For the text-containing cell, return its midpoint in (x, y) coordinate format. 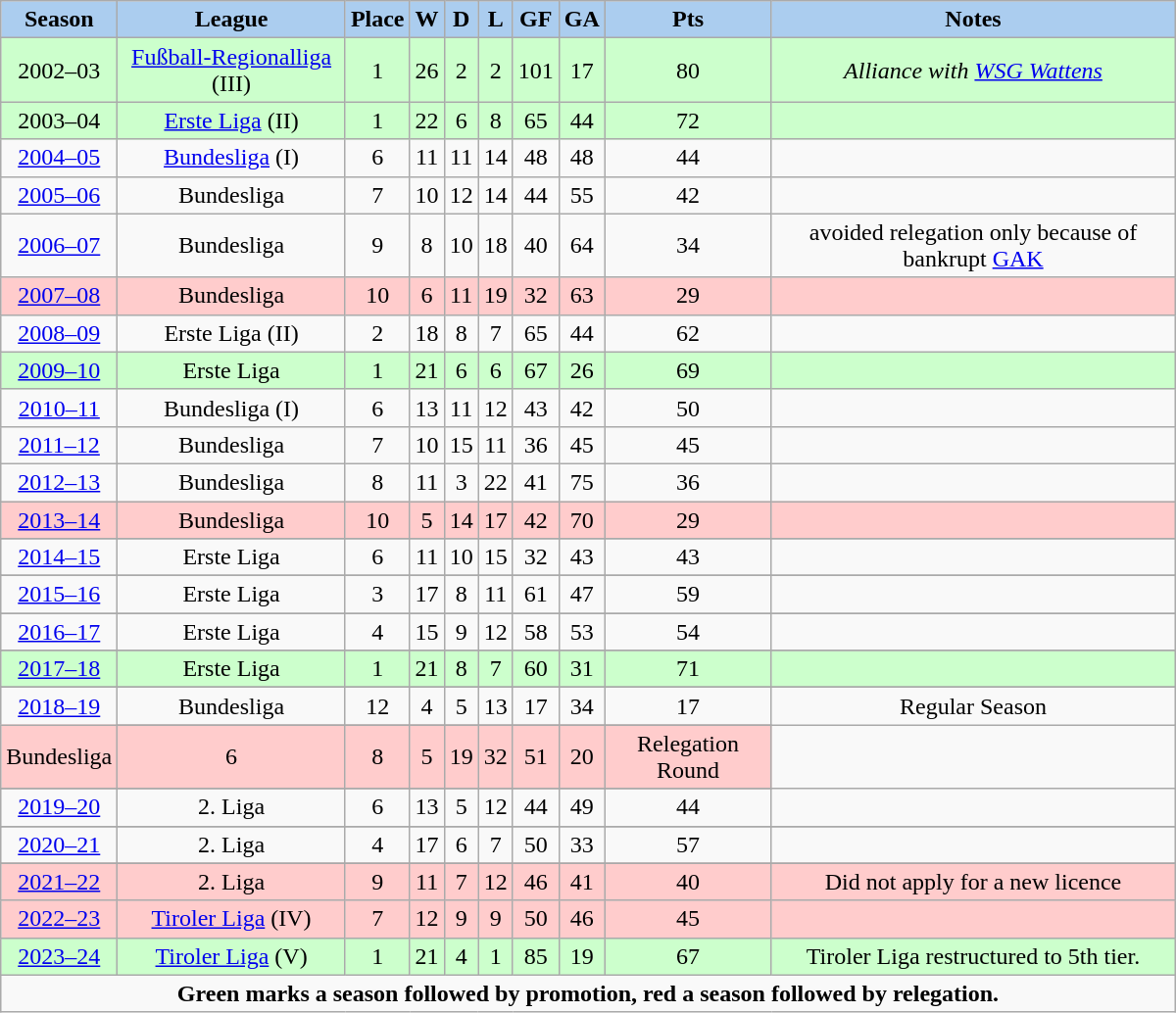
2008–09 (59, 333)
League (231, 20)
2009–10 (59, 370)
51 (535, 756)
Notes (973, 20)
101 (535, 71)
2013–14 (59, 520)
avoided relegation only because of bankrupt GAK (973, 245)
Season (59, 20)
2002–03 (59, 71)
75 (582, 482)
20 (582, 756)
2010–11 (59, 408)
Tiroler Liga (V) (231, 956)
60 (535, 669)
2005–06 (59, 195)
2021–22 (59, 882)
L (496, 20)
2017–18 (59, 669)
69 (688, 370)
2019–20 (59, 807)
Tiroler Liga (IV) (231, 919)
58 (535, 632)
62 (688, 333)
D (461, 20)
2006–07 (59, 245)
2016–17 (59, 632)
Pts (688, 20)
GF (535, 20)
2003–04 (59, 121)
54 (688, 632)
Relegation Round (688, 756)
2022–23 (59, 919)
31 (582, 669)
33 (582, 844)
61 (535, 595)
Regular Season (973, 706)
W (427, 20)
80 (688, 71)
Did not apply for a new licence (973, 882)
2011–12 (59, 445)
Tiroler Liga restructured to 5th tier. (973, 956)
59 (688, 595)
85 (535, 956)
2012–13 (59, 482)
Place (377, 20)
71 (688, 669)
53 (582, 632)
70 (582, 520)
Alliance with WSG Wattens (973, 71)
2007–08 (59, 296)
Green marks a season followed by promotion, red a season followed by relegation. (588, 993)
2020–21 (59, 844)
57 (688, 844)
64 (582, 245)
2004–05 (59, 158)
2014–15 (59, 557)
GA (582, 20)
Fußball-Regionalliga (III) (231, 71)
47 (582, 595)
55 (582, 195)
2023–24 (59, 956)
72 (688, 121)
49 (582, 807)
2015–16 (59, 595)
63 (582, 296)
2018–19 (59, 706)
